Extract the [X, Y] coordinate from the center of the cell holding the provided text.  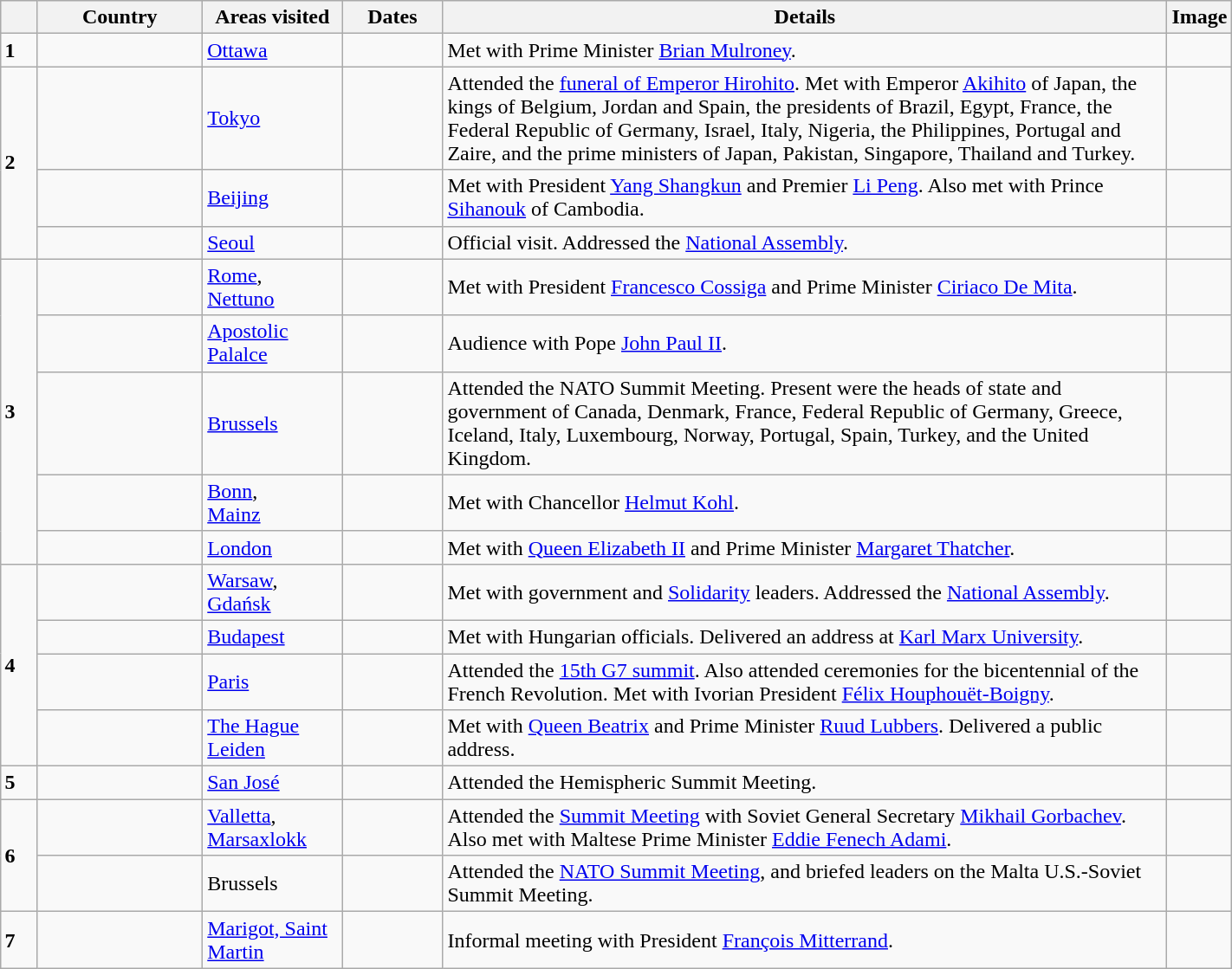
Areas visited [272, 17]
Informal meeting with President François Mitterrand. [805, 940]
Audience with Pope John Paul II. [805, 343]
4 [19, 665]
Beijing [272, 197]
Country [120, 17]
The HagueLeiden [272, 738]
7 [19, 940]
San José [272, 783]
Attended the Hemispheric Summit Meeting. [805, 783]
Tokyo [272, 118]
Image [1199, 17]
Attended the Summit Meeting with Soviet General Secretary Mikhail Gorbachev. Also met with Maltese Prime Minister Eddie Fenech Adami. [805, 828]
Valletta,Marsaxlokk [272, 828]
Official visit. Addressed the National Assembly. [805, 242]
Met with Prime Minister Brian Mulroney. [805, 50]
Apostolic Palalce [272, 343]
Attended the NATO Summit Meeting, and briefed leaders on the Malta U.S.-Soviet Summit Meeting. [805, 883]
Met with Chancellor Helmut Kohl. [805, 502]
3 [19, 411]
Seoul [272, 242]
Rome,Nettuno [272, 287]
Met with President Francesco Cossiga and Prime Minister Ciriaco De Mita. [805, 287]
Bonn,Mainz [272, 502]
Budapest [272, 636]
Met with Queen Beatrix and Prime Minister Ruud Lubbers. Delivered a public address. [805, 738]
Dates [392, 17]
London [272, 547]
6 [19, 856]
5 [19, 783]
Met with Hungarian officials. Delivered an address at Karl Marx University. [805, 636]
Ottawa [272, 50]
Marigot, Saint Martin [272, 940]
Met with President Yang Shangkun and Premier Li Peng. Also met with Prince Sihanouk of Cambodia. [805, 197]
1 [19, 50]
Warsaw,Gdańsk [272, 592]
Details [805, 17]
Met with government and Solidarity leaders. Addressed the National Assembly. [805, 592]
Met with Queen Elizabeth II and Prime Minister Margaret Thatcher. [805, 547]
Paris [272, 681]
2 [19, 163]
